Locate the cell with the specified text and output its [x, y] center coordinate. 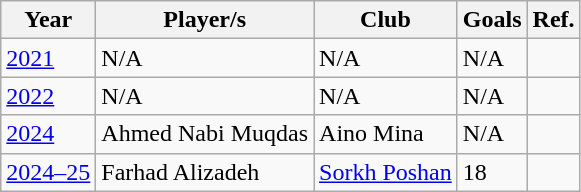
2021 [48, 58]
Ref. [554, 20]
Player/s [205, 20]
18 [492, 172]
2024 [48, 134]
Goals [492, 20]
Club [386, 20]
2024–25 [48, 172]
Sorkh Poshan [386, 172]
Ahmed Nabi Muqdas [205, 134]
Farhad Alizadeh [205, 172]
2022 [48, 96]
Year [48, 20]
Aino Mina [386, 134]
